Provide the [x, y] coordinate of the cell's center where the given text is located.  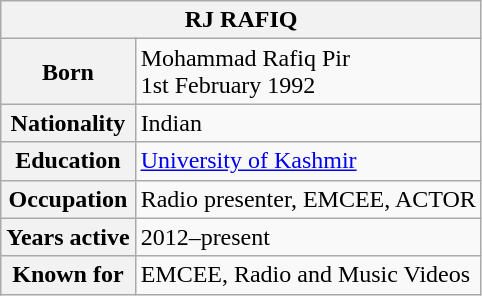
Occupation [68, 199]
Education [68, 161]
Radio presenter, EMCEE, ACTOR [308, 199]
2012–present [308, 237]
Years active [68, 237]
Indian [308, 123]
Born [68, 72]
Nationality [68, 123]
RJ RAFIQ [242, 20]
EMCEE, Radio and Music Videos [308, 275]
Mohammad Rafiq Pir1st February 1992 [308, 72]
University of Kashmir [308, 161]
Known for [68, 275]
